Scan for the cell matching the given text and deliver its [X, Y] coordinate at center. 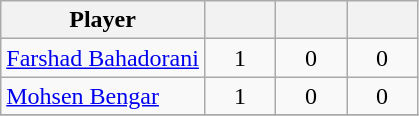
Farshad Bahadorani [103, 58]
Mohsen Bengar [103, 96]
Player [103, 20]
